Identify which cell holds the provided text, then report its [x, y] central coordinate. 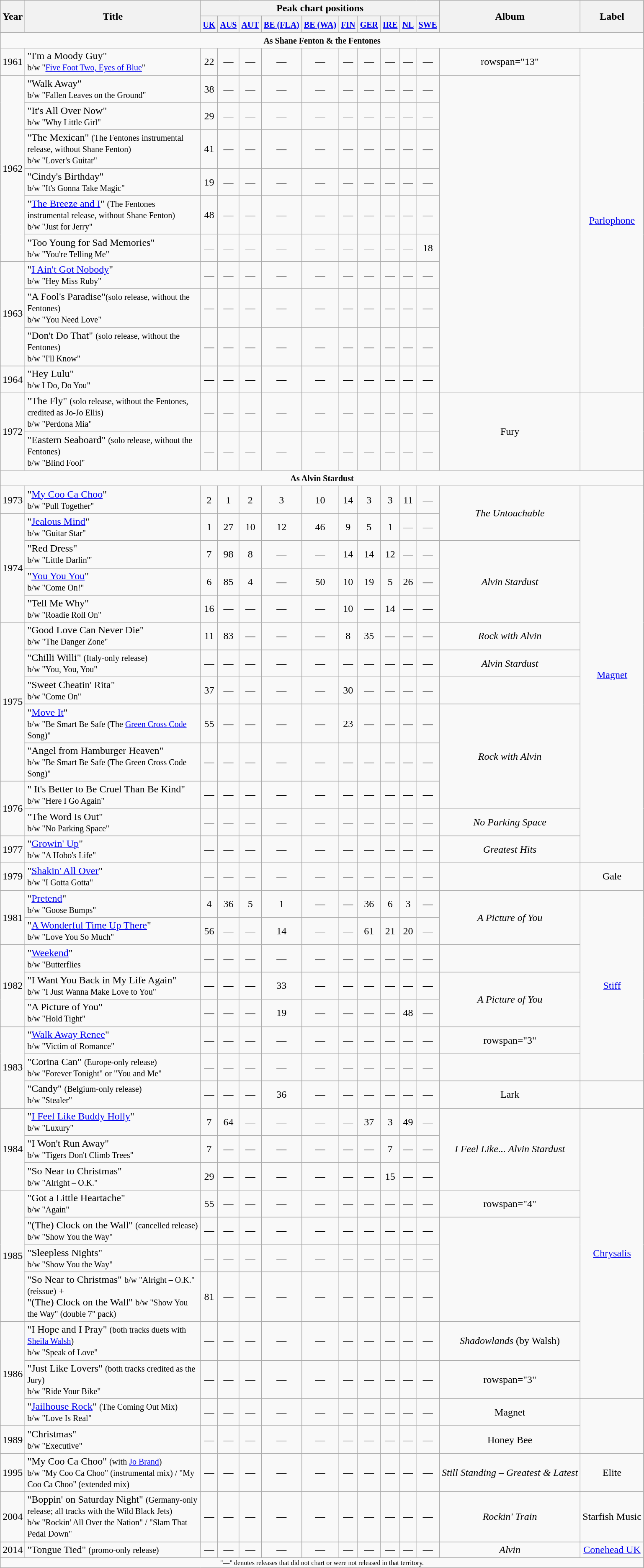
"I'm a Moody Guy"b/w "Five Foot Two, Eyes of Blue" [113, 62]
"Hey Lulu"b/w I Do, Do You" [113, 379]
"Chilli Willi" (Italy-only release)b/w "You, You, You" [113, 663]
GER [369, 24]
"I Feel Like Buddy Holly"b/w "Luxury" [113, 1122]
15 [390, 1176]
"—" denotes releases that did not chart or were not released in that territory. [322, 1563]
1972 [13, 432]
"Tongue Tied" (promo-only release) [113, 1550]
"The Word Is Out"b/w "No Parking Space" [113, 822]
rowspan="4" [510, 1204]
" It's Better to Be Cruel Than Be Kind"b/w "Here I Go Again" [113, 795]
1982 [13, 986]
1989 [13, 1440]
1961 [13, 62]
Label [612, 16]
"Jealous Mind"b/w "Guitar Star" [113, 527]
18 [428, 248]
"Walk Away"b/w "Fallen Leaves on the Ground" [113, 89]
"Boppin' on Saturday Night" (Germany-only release; all tracks with the Wild Black Jets)b/w "Rockin' All Over the Nation" / "Slam That Pedal Down" [113, 1517]
1985 [13, 1256]
1984 [13, 1149]
"Pretend"b/w "Goose Bumps" [113, 904]
46 [320, 527]
"Christmas"b/w "Executive" [113, 1440]
"Got a Little Heartache"b/w "Again" [113, 1204]
50 [320, 581]
Still Standing – Greatest & Latest [510, 1473]
Gale [612, 877]
1981 [13, 918]
98 [229, 554]
2004 [13, 1517]
"My Coo Ca Choo" (with Jo Brand)b/w "My Coo Ca Choo" (instrumental mix) / "My Coo Ca Choo" (extended mix) [113, 1473]
1979 [13, 877]
rowspan="13" [510, 62]
BE (WA) [320, 24]
"Cindy's Birthday"b/w "It's Gonna Take Magic" [113, 182]
49 [408, 1122]
"I Want You Back in My Life Again"b/w "I Just Wanna Make Love to You" [113, 986]
Peak chart positions [320, 8]
As Shane Fenton & the Fentones [322, 40]
1975 [13, 702]
IRE [390, 24]
85 [229, 581]
"Eastern Seaboard" (solo release, without the Fentones)b/w "Blind Fool" [113, 451]
"(The) Clock on the Wall" (cancelled release)b/w "Show You the Way" [113, 1230]
AUS [229, 24]
Conehead UK [612, 1550]
"The Fly" (solo release, without the Fentones, credited as Jo-Jo Ellis)b/w "Perdona Mia" [113, 413]
"Don't Do That" (solo release, without the Fentones)b/w "I'll Know" [113, 347]
The Untouchable [510, 513]
"So Near to Christmas"b/w "Alright – O.K." [113, 1176]
"The Breeze and I" (The Fentones instrumental release, without Shane Fenton)b/w "Just for Jerry" [113, 215]
FIN [348, 24]
Lark [510, 1095]
1962 [13, 168]
1995 [13, 1473]
No Parking Space [510, 822]
1983 [13, 1067]
"Growin' Up"b/w "A Hobo's Life" [113, 849]
Chrysalis [612, 1253]
Rockin' Train [510, 1517]
1974 [13, 568]
38 [209, 89]
"Weekend"b/w "Butterflies [113, 958]
"Candy" (Belgium-only release)b/w "Stealer" [113, 1095]
"I Hope and I Pray" (both tracks duets with Sheila Walsh)b/w "Speak of Love" [113, 1341]
1976 [13, 808]
61 [369, 931]
"Sleepless Nights"b/w "Show You the Way" [113, 1258]
NL [408, 24]
16 [209, 609]
Stiff [612, 986]
"Red Dress"b/w "Little Darlin'" [113, 554]
"It's All Over Now"b/w "Why Little Girl" [113, 116]
21 [390, 931]
33 [281, 986]
Album [510, 16]
Shadowlands (by Walsh) [510, 1341]
"Shakin' All Over"b/w "I Gotta Gotta" [113, 877]
UK [209, 24]
Fury [510, 432]
1964 [13, 379]
SWE [428, 24]
1963 [13, 313]
64 [229, 1122]
"Walk Away Renee"b/w "Victim of Romance" [113, 1040]
27 [229, 527]
1973 [13, 500]
"So Near to Christmas" b/w "Alright – O.K." (reissue) +"(The) Clock on the Wall" b/w "Show You the Way" (double 7" pack) [113, 1297]
"The Mexican" (The Fentones instrumental release, without Shane Fenton)b/w "Lover's Guitar" [113, 149]
"I Ain't Got Nobody"b/w "Hey Miss Ruby" [113, 275]
AUT [250, 24]
22 [209, 62]
Parlophone [612, 221]
Honey Bee [510, 1440]
"Jailhouse Rock" (The Coming Out Mix)b/w "Love Is Real" [113, 1412]
"Just Like Lovers" (both tracks credited as the Jury)b/w "Ride Your Bike" [113, 1380]
2014 [13, 1550]
35 [369, 636]
83 [229, 636]
Year [13, 16]
"Corina Can" (Europe-only release)b/w "Forever Tonight" or "You and Me" [113, 1067]
"Sweet Cheatin' Rita"b/w "Come On" [113, 690]
"Too Young for Sad Memories"b/w "You're Telling Me" [113, 248]
"A Wonderful Time Up There"b/w "Love You So Much" [113, 931]
26 [408, 581]
1986 [13, 1374]
9 [348, 527]
30 [348, 690]
Greatest Hits [510, 849]
Elite [612, 1473]
"A Picture of You"b/w "Hold Tight" [113, 1013]
I Feel Like... Alvin Stardust [510, 1149]
41 [209, 149]
As Alvin Stardust [322, 478]
1977 [13, 849]
"I Won't Run Away"b/w "Tigers Don't Climb Trees" [113, 1149]
"Angel from Hamburger Heaven"b/w "Be Smart Be Safe (The Green Cross Code Song)" [113, 762]
Alvin [510, 1550]
"A Fool's Paradise"(solo release, without the Fentones)b/w "You Need Love" [113, 308]
"You You You"b/w "Come On!" [113, 581]
Starfish Music [612, 1517]
"My Coo Ca Choo"b/w "Pull Together" [113, 500]
"Tell Me Why"b/w "Roadie Roll On" [113, 609]
20 [408, 931]
81 [209, 1297]
"Good Love Can Never Die"b/w "The Danger Zone" [113, 636]
"Move It"b/w "Be Smart Be Safe (The Green Cross Code Song)" [113, 723]
56 [209, 931]
BE (FLA) [281, 24]
23 [348, 723]
Title [113, 16]
